Output the [x, y] coordinate of the center of the cell containing the given text.  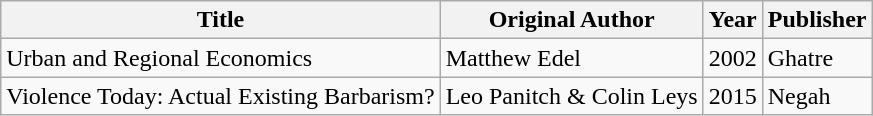
Original Author [572, 20]
Urban and Regional Economics [220, 58]
2002 [732, 58]
Title [220, 20]
Negah [817, 96]
Publisher [817, 20]
Ghatre [817, 58]
Year [732, 20]
Matthew Edel [572, 58]
2015 [732, 96]
Violence Today: Actual Existing Barbarism? [220, 96]
Leo Panitch & Colin Leys [572, 96]
